Identify which cell holds the provided text, then report its [X, Y] central coordinate. 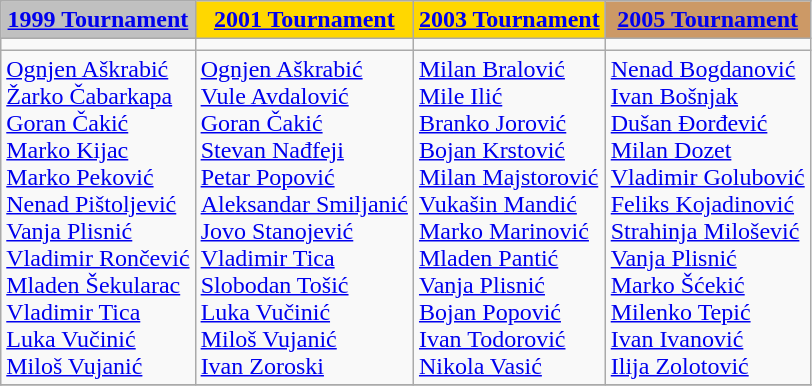
1999 Tournament [98, 20]
2005 Tournament [708, 20]
2001 Tournament [304, 20]
2003 Tournament [509, 20]
